Provide the (X, Y) coordinate of the cell's center where the given text is located.  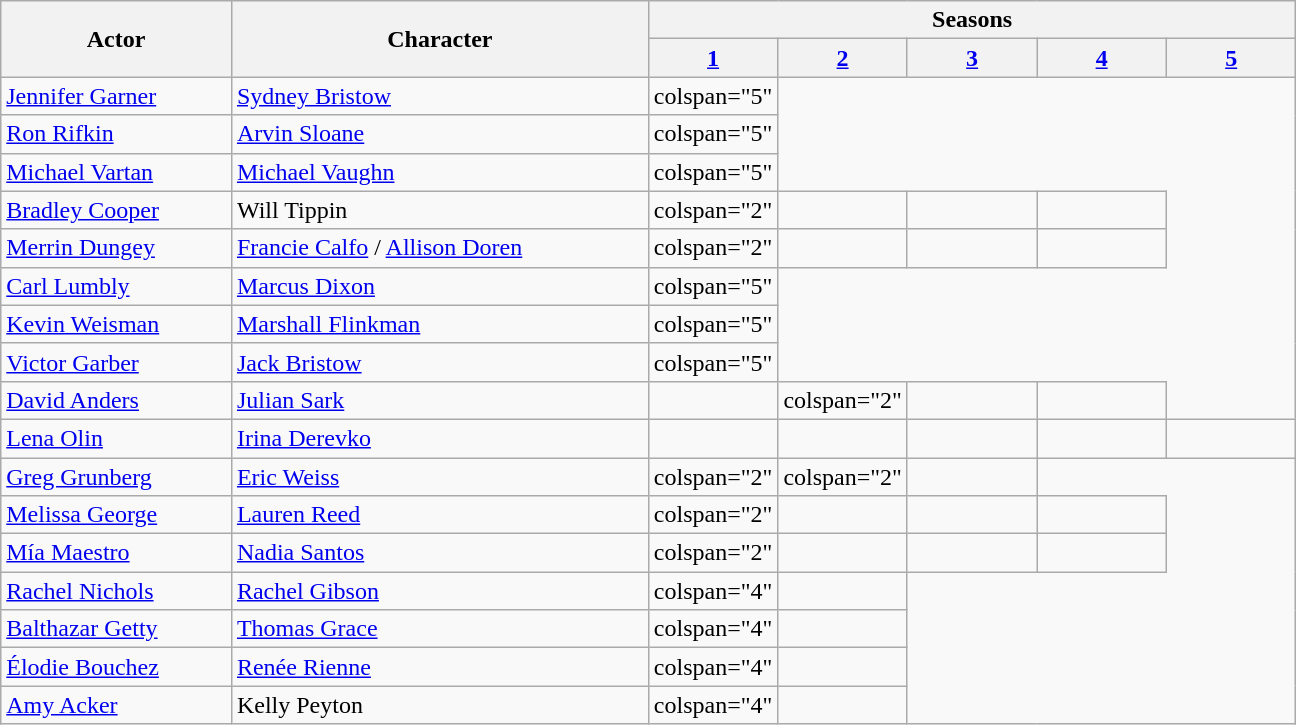
Character (440, 39)
Renée Rienne (440, 667)
Thomas Grace (440, 629)
2 (843, 58)
Carl Lumbly (116, 286)
Victor Garber (116, 362)
5 (1231, 58)
Michael Vartan (116, 172)
Actor (116, 39)
Jack Bristow (440, 362)
Mía Maestro (116, 553)
Lauren Reed (440, 515)
Balthazar Getty (116, 629)
Kevin Weisman (116, 324)
Sydney Bristow (440, 96)
Melissa George (116, 515)
Eric Weiss (440, 477)
Ron Rifkin (116, 134)
Lena Olin (116, 438)
3 (972, 58)
Marcus Dixon (440, 286)
Rachel Gibson (440, 591)
Nadia Santos (440, 553)
Merrin Dungey (116, 248)
Will Tippin (440, 210)
1 (713, 58)
Seasons (972, 20)
Kelly Peyton (440, 705)
4 (1102, 58)
David Anders (116, 400)
Jennifer Garner (116, 96)
Bradley Cooper (116, 210)
Arvin Sloane (440, 134)
Julian Sark (440, 400)
Amy Acker (116, 705)
Rachel Nichols (116, 591)
Irina Derevko (440, 438)
Francie Calfo / Allison Doren (440, 248)
Greg Grunberg (116, 477)
Marshall Flinkman (440, 324)
Michael Vaughn (440, 172)
Élodie Bouchez (116, 667)
